From the cell containing the given text, extract its center point as [X, Y] coordinate. 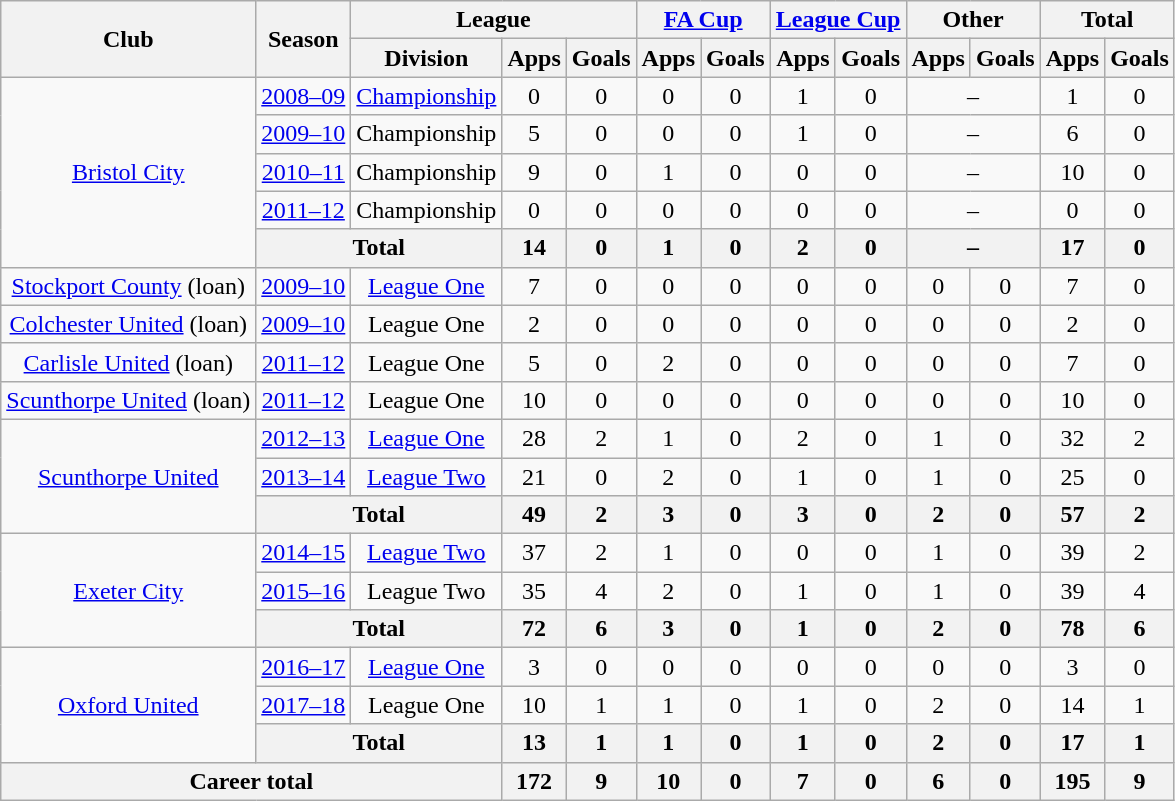
2010–11 [304, 172]
2015–16 [304, 591]
2012–13 [304, 438]
37 [534, 553]
21 [534, 477]
Club [128, 39]
195 [1072, 781]
78 [1072, 629]
25 [1072, 477]
2017–18 [304, 705]
FA Cup [703, 20]
Scunthorpe United [128, 476]
35 [534, 591]
57 [1072, 515]
2013–14 [304, 477]
Carlisle United (loan) [128, 362]
Career total [252, 781]
13 [534, 743]
2014–15 [304, 553]
Exeter City [128, 591]
2008–09 [304, 96]
League Cup [838, 20]
Stockport County (loan) [128, 286]
Season [304, 39]
Oxford United [128, 705]
172 [534, 781]
League [494, 20]
28 [534, 438]
Other [973, 20]
Scunthorpe United (loan) [128, 400]
49 [534, 515]
Bristol City [128, 172]
32 [1072, 438]
72 [534, 629]
Colchester United (loan) [128, 324]
2016–17 [304, 667]
Division [426, 58]
